Detect which cell encompasses the target text, then output its (X, Y) center coordinate. 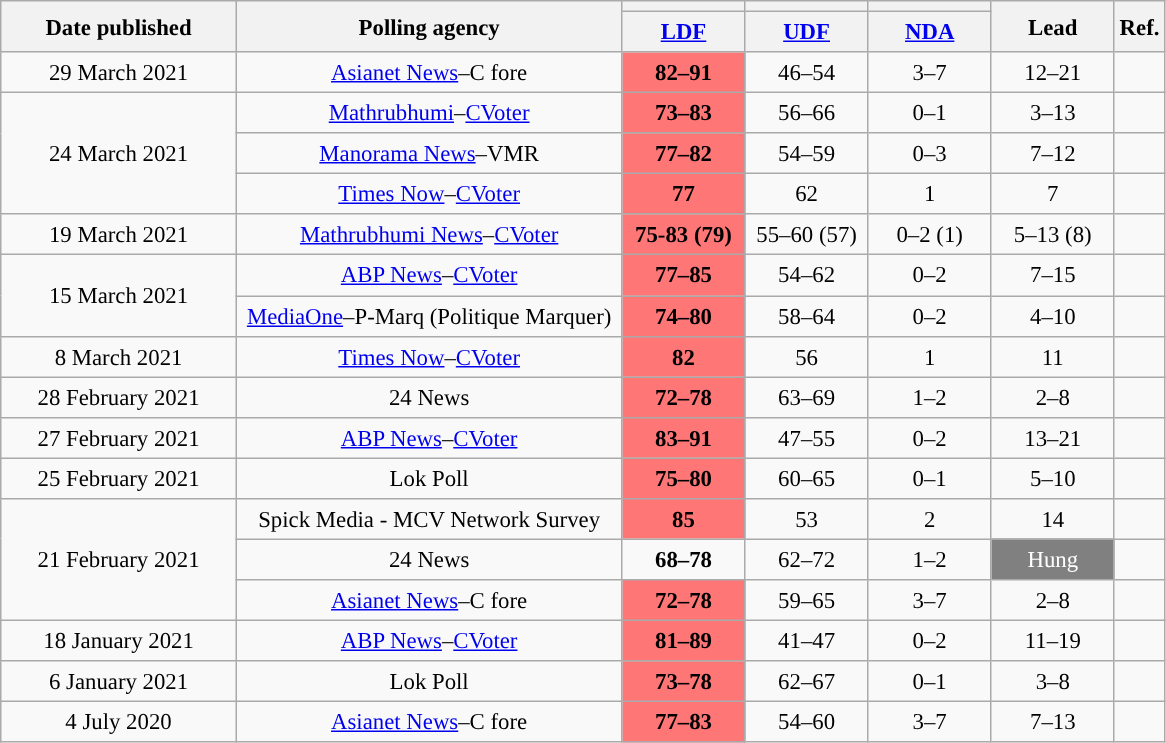
LDF (684, 32)
75-83 (79) (684, 234)
12–21 (1052, 72)
Polling agency (429, 26)
4 July 2020 (119, 722)
58–64 (806, 316)
77 (684, 194)
85 (684, 520)
41–47 (806, 640)
46–54 (806, 72)
60–65 (806, 478)
68–78 (684, 560)
54–62 (806, 276)
74–80 (684, 316)
Spick Media - MCV Network Survey (429, 520)
25 February 2021 (119, 478)
6 January 2021 (119, 682)
62 (806, 194)
56 (806, 356)
MediaOne–P-Marq (Politique Marquer) (429, 316)
Mathrubhumi News–CVoter (429, 234)
14 (1052, 520)
7–15 (1052, 276)
55–60 (57) (806, 234)
77–82 (684, 154)
7–12 (1052, 154)
59–65 (806, 600)
82–91 (684, 72)
63–69 (806, 398)
54–59 (806, 154)
3–8 (1052, 682)
19 March 2021 (119, 234)
Manorama News–VMR (429, 154)
56–66 (806, 114)
15 March 2021 (119, 296)
77–83 (684, 722)
11 (1052, 356)
Date published (119, 26)
8 March 2021 (119, 356)
62–67 (806, 682)
2 (930, 520)
83–91 (684, 438)
5–13 (8) (1052, 234)
73–83 (684, 114)
75–80 (684, 478)
28 February 2021 (119, 398)
4–10 (1052, 316)
27 February 2021 (119, 438)
29 March 2021 (119, 72)
81–89 (684, 640)
77–85 (684, 276)
47–55 (806, 438)
82 (684, 356)
11–19 (1052, 640)
0–2 (1) (930, 234)
7–13 (1052, 722)
7 (1052, 194)
21 February 2021 (119, 560)
3–13 (1052, 114)
18 January 2021 (119, 640)
62–72 (806, 560)
24 March 2021 (119, 154)
5–10 (1052, 478)
Lead (1052, 26)
0–3 (930, 154)
54–60 (806, 722)
13–21 (1052, 438)
73–78 (684, 682)
53 (806, 520)
Mathrubhumi–CVoter (429, 114)
Ref. (1139, 26)
Hung (1052, 560)
NDA (930, 32)
UDF (806, 32)
